Output the (x, y) coordinate of the center of the cell containing the given text.  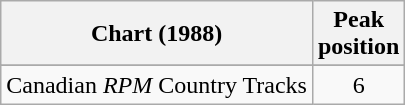
Peakposition (358, 34)
6 (358, 85)
Canadian RPM Country Tracks (157, 85)
Chart (1988) (157, 34)
